Return the [x, y] coordinate for the center point of the cell that contains the specified text.  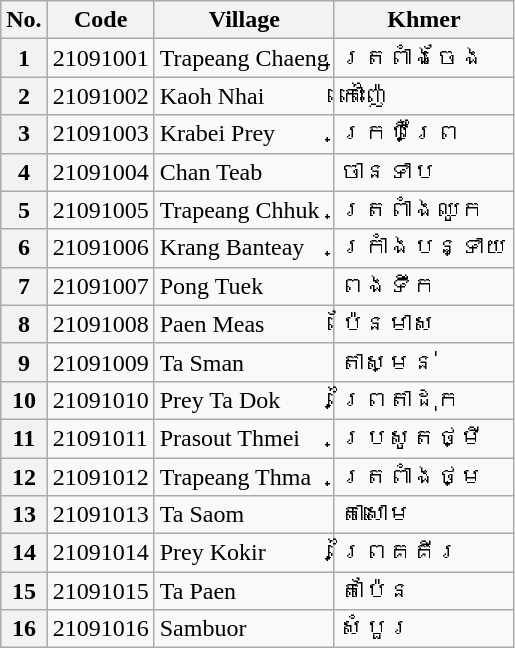
Paen Meas [244, 324]
ត្រពាំងថ្ម [424, 477]
ព្រៃគគីរ [424, 553]
13 [24, 515]
21091015 [100, 591]
ត្រពាំងចែង [424, 58]
3 [24, 134]
21091003 [100, 134]
តាសោម [424, 515]
21091006 [100, 248]
Prey Ta Dok [244, 400]
6 [24, 248]
21091001 [100, 58]
2 [24, 96]
21091008 [100, 324]
15 [24, 591]
21091011 [100, 438]
Prasout Thmei [244, 438]
12 [24, 477]
21091013 [100, 515]
21091007 [100, 286]
Village [244, 20]
21091005 [100, 210]
ប៉ែនមាស [424, 324]
21091014 [100, 553]
តាប៉ែន [424, 591]
ចានទាប [424, 172]
Trapeang Thma [244, 477]
Prey Kokir [244, 553]
Sambuor [244, 629]
កោះញ៉ៃ [424, 96]
Krang Banteay [244, 248]
Trapeang Chaeng [244, 58]
Kaoh Nhai [244, 96]
11 [24, 438]
1 [24, 58]
សំបួរ [424, 629]
16 [24, 629]
5 [24, 210]
No. [24, 20]
4 [24, 172]
21091010 [100, 400]
តាស្មន់ [424, 362]
10 [24, 400]
21091012 [100, 477]
Trapeang Chhuk [244, 210]
Ta Paen [244, 591]
Krabei Prey [244, 134]
Pong Tuek [244, 286]
ប្រសូតថ្មី [424, 438]
8 [24, 324]
ព្រៃតាដុក [424, 400]
ត្រពាំងឈូក [424, 210]
Code [100, 20]
ពងទឹក [424, 286]
Ta Sman [244, 362]
7 [24, 286]
Ta Saom [244, 515]
Chan Teab [244, 172]
21091002 [100, 96]
21091016 [100, 629]
ក្រាំងបន្ទាយ [424, 248]
9 [24, 362]
21091004 [100, 172]
ក្របីព្រៃ [424, 134]
21091009 [100, 362]
14 [24, 553]
Khmer [424, 20]
